Return the [X, Y] coordinate for the center point of the cell that contains the specified text.  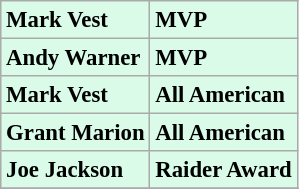
Raider Award [224, 170]
Grant Marion [76, 133]
Joe Jackson [76, 170]
Andy Warner [76, 58]
